Locate the cell with the specified text and output its [x, y] center coordinate. 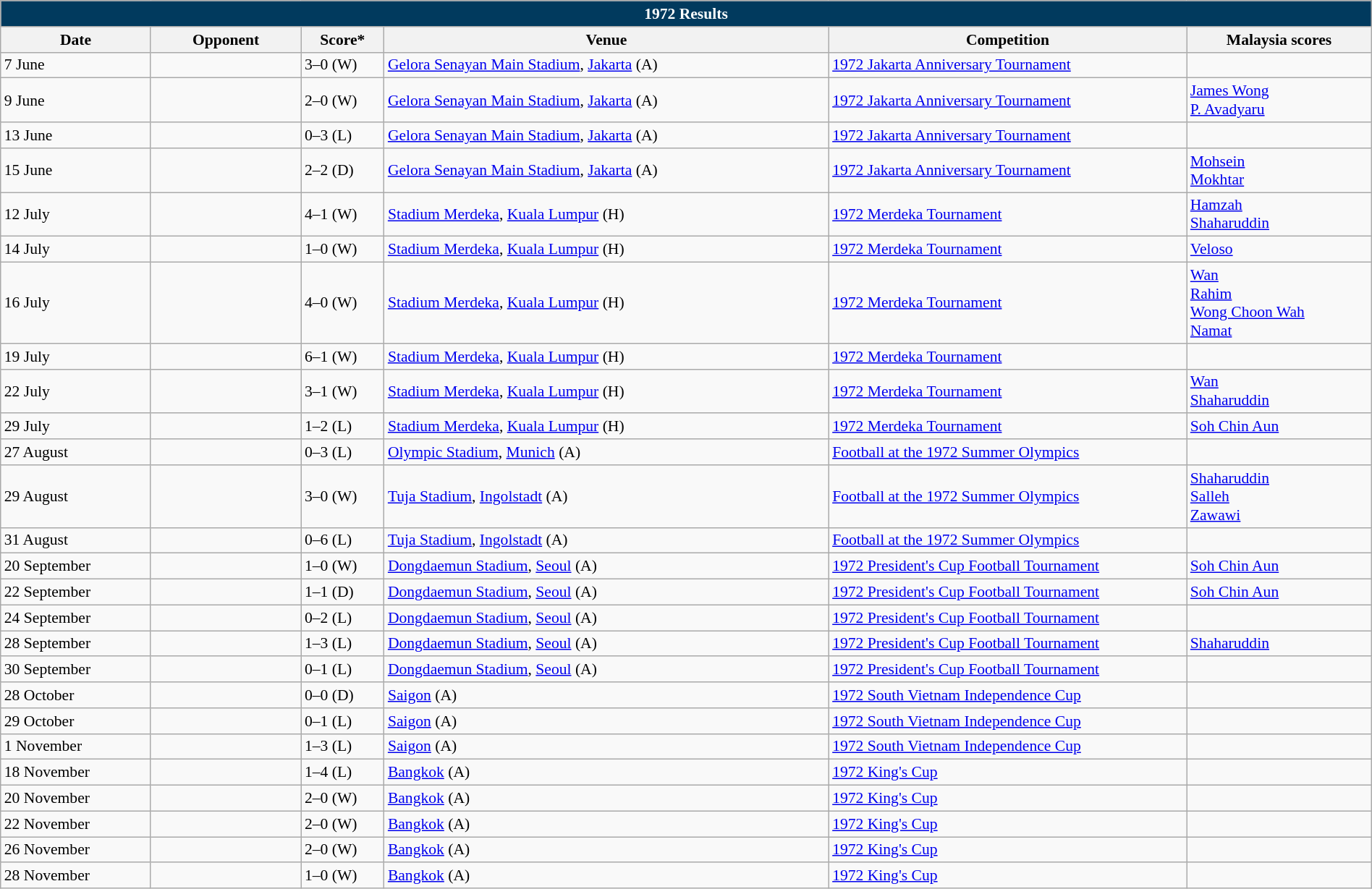
16 July [76, 303]
Shaharuddin [1279, 644]
29 October [76, 721]
0–2 (L) [343, 618]
2–2 (D) [343, 171]
20 September [76, 566]
19 July [76, 357]
Hamzah Shaharuddin [1279, 214]
27 August [76, 452]
0–0 (D) [343, 695]
28 November [76, 876]
22 September [76, 592]
1–4 (L) [343, 773]
Wan Shaharuddin [1279, 391]
22 July [76, 391]
Venue [606, 40]
31 August [76, 540]
1–1 (D) [343, 592]
Shaharuddin Salleh Zawawi [1279, 496]
Score* [343, 40]
7 June [76, 65]
James Wong P. Avadyaru [1279, 100]
29 August [76, 496]
15 June [76, 171]
3–1 (W) [343, 391]
18 November [76, 773]
26 November [76, 850]
14 July [76, 250]
Date [76, 40]
Opponent [226, 40]
1 November [76, 746]
28 October [76, 695]
20 November [76, 799]
28 September [76, 644]
4–1 (W) [343, 214]
Competition [1007, 40]
Wan Rahim Wong Choon Wah Namat [1279, 303]
Mohsein Mokhtar [1279, 171]
9 June [76, 100]
Malaysia scores [1279, 40]
1–2 (L) [343, 427]
13 June [76, 135]
Veloso [1279, 250]
0–6 (L) [343, 540]
24 September [76, 618]
29 July [76, 427]
4–0 (W) [343, 303]
6–1 (W) [343, 357]
12 July [76, 214]
30 September [76, 670]
Olympic Stadium, Munich (A) [606, 452]
1972 Results [686, 14]
22 November [76, 824]
